For the text-containing cell, return its midpoint in [X, Y] coordinate format. 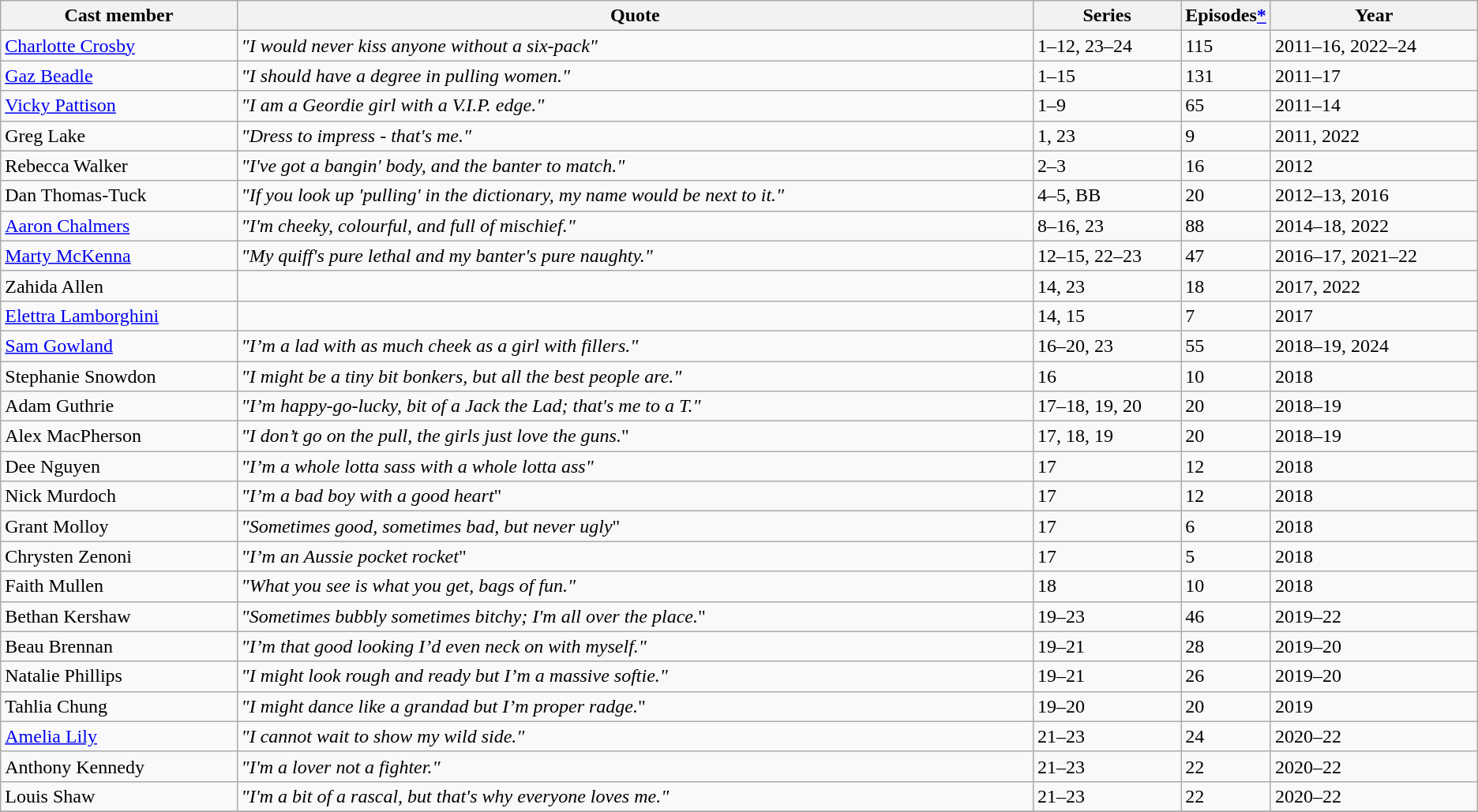
Anthony Kennedy [118, 766]
Tahlia Chung [118, 706]
7 [1226, 316]
"I cannot wait to show my wild side." [635, 736]
2012–13, 2016 [1374, 196]
6 [1226, 526]
Series [1107, 16]
5 [1226, 556]
"I'm a lover not a fighter." [635, 766]
"What you see is what you get, bags of fun." [635, 586]
Louis Shaw [118, 796]
2–3 [1107, 166]
Marty McKenna [118, 256]
"I'm a bit of a rascal, but that's why everyone loves me." [635, 796]
"I should have a degree in pulling women." [635, 76]
"Dress to impress - that's me." [635, 136]
2012 [1374, 166]
19–23 [1107, 616]
Episodes* [1226, 16]
1–12, 23–24 [1107, 46]
8–16, 23 [1107, 226]
"I might look rough and ready but I’m a massive softie." [635, 676]
Gaz Beadle [118, 76]
2014–18, 2022 [1374, 226]
26 [1226, 676]
"Sometimes bubbly sometimes bitchy; I'm all over the place." [635, 616]
28 [1226, 646]
Chrysten Zenoni [118, 556]
2011–14 [1374, 106]
"Sometimes good, sometimes bad, but never ugly" [635, 526]
Beau Brennan [118, 646]
Nick Murdoch [118, 496]
17–18, 19, 20 [1107, 406]
Aaron Chalmers [118, 226]
1–9 [1107, 106]
Grant Molloy [118, 526]
Vicky Pattison [118, 106]
4–5, BB [1107, 196]
Adam Guthrie [118, 406]
Bethan Kershaw [118, 616]
"I am a Geordie girl with a V.I.P. edge." [635, 106]
Faith Mullen [118, 586]
Quote [635, 16]
17, 18, 19 [1107, 436]
16–20, 23 [1107, 346]
131 [1226, 76]
2018–19, 2024 [1374, 346]
12–15, 22–23 [1107, 256]
Alex MacPherson [118, 436]
2017, 2022 [1374, 286]
"I’m an Aussie pocket rocket" [635, 556]
"I might be a tiny bit bonkers, but all the best people are." [635, 376]
"I’m a whole lotta sass with a whole lotta ass" [635, 466]
115 [1226, 46]
2011, 2022 [1374, 136]
Sam Gowland [118, 346]
"I'm cheeky, colourful, and full of mischief." [635, 226]
2019 [1374, 706]
19–20 [1107, 706]
"I’m happy-go-lucky, bit of a Jack the Lad; that's me to a T." [635, 406]
Stephanie Snowdon [118, 376]
9 [1226, 136]
1–15 [1107, 76]
"If you look up 'pulling' in the dictionary, my name would be next to it." [635, 196]
"I’m that good looking I’d even neck on with myself." [635, 646]
Amelia Lily [118, 736]
2017 [1374, 316]
Elettra Lamborghini [118, 316]
Dee Nguyen [118, 466]
"I don’t go on the pull, the girls just love the guns." [635, 436]
2019–22 [1374, 616]
14, 15 [1107, 316]
1, 23 [1107, 136]
Dan Thomas-Tuck [118, 196]
2016–17, 2021–22 [1374, 256]
24 [1226, 736]
2011–17 [1374, 76]
2011–16, 2022–24 [1374, 46]
Year [1374, 16]
"I would never kiss anyone without a six-pack" [635, 46]
Greg Lake [118, 136]
"My quiff's pure lethal and my banter's pure naughty." [635, 256]
47 [1226, 256]
14, 23 [1107, 286]
"I’m a lad with as much cheek as a girl with fillers." [635, 346]
"I’m a bad boy with a good heart" [635, 496]
88 [1226, 226]
46 [1226, 616]
Natalie Phillips [118, 676]
Cast member [118, 16]
"I've got a bangin' body, and the banter to match." [635, 166]
"I might dance like a grandad but I’m proper radge." [635, 706]
55 [1226, 346]
Charlotte Crosby [118, 46]
Rebecca Walker [118, 166]
Zahida Allen [118, 286]
65 [1226, 106]
